Determine the [X, Y] coordinate at the center of the cell enclosing the given text.  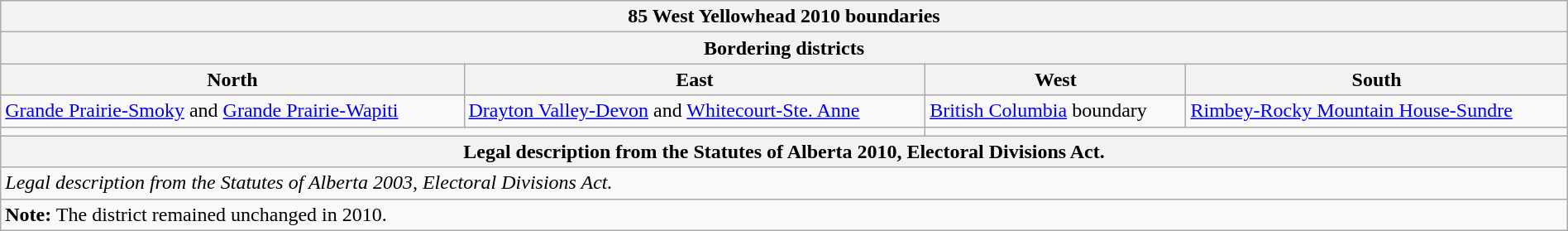
South [1376, 79]
Legal description from the Statutes of Alberta 2003, Electoral Divisions Act. [784, 183]
Bordering districts [784, 48]
British Columbia boundary [1055, 111]
Note: The district remained unchanged in 2010. [784, 214]
85 West Yellowhead 2010 boundaries [784, 17]
East [695, 79]
Grande Prairie-Smoky and Grande Prairie-Wapiti [232, 111]
Legal description from the Statutes of Alberta 2010, Electoral Divisions Act. [784, 152]
Rimbey-Rocky Mountain House-Sundre [1376, 111]
North [232, 79]
Drayton Valley-Devon and Whitecourt-Ste. Anne [695, 111]
West [1055, 79]
